Provide the (X, Y) coordinate of the cell's center where the given text is located.  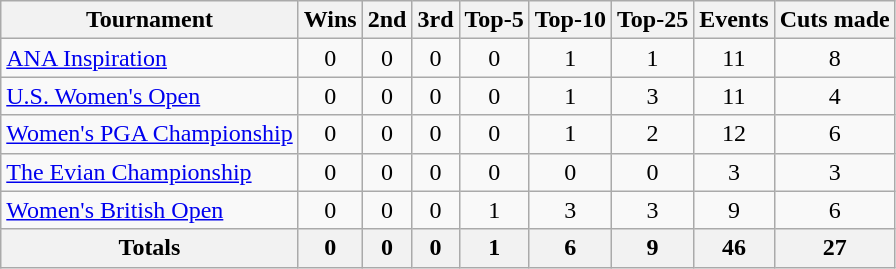
Cuts made (834, 20)
Wins (330, 20)
27 (834, 248)
Top-5 (494, 20)
ANA Inspiration (150, 58)
Events (734, 20)
4 (834, 96)
Top-25 (652, 20)
12 (734, 134)
Women's PGA Championship (150, 134)
2nd (387, 20)
U.S. Women's Open (150, 96)
46 (734, 248)
Totals (150, 248)
2 (652, 134)
8 (834, 58)
3rd (436, 20)
Tournament (150, 20)
Women's British Open (150, 210)
Top-10 (570, 20)
The Evian Championship (150, 172)
